Pinpoint the cell where the given text exists, returning its [X, Y] midpoint coordinate. 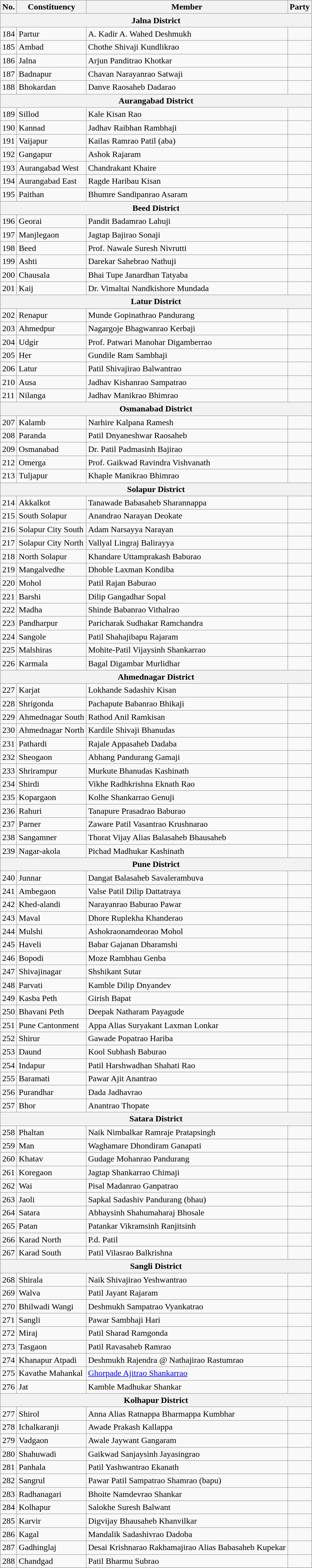
198 [8, 248]
Ashokraonamdeorao Mohol [187, 931]
Kale Kisan Rao [187, 114]
Jalna District [156, 20]
Jaoli [51, 1199]
Kolhe Shankarrao Genuji [187, 797]
273 [8, 1347]
Pune Cantonment [51, 1025]
Mandalik Sadashivrao Dadoba [187, 1534]
Moze Rambhau Genba [187, 958]
Jat [51, 1387]
243 [8, 918]
Ragde Haribau Kisan [187, 181]
Aurangabad District [156, 101]
231 [8, 744]
280 [8, 1454]
218 [8, 556]
Badnapur [51, 74]
Kolhapur [51, 1507]
Mohol [51, 583]
Salokhe Suresh Balwant [187, 1507]
196 [8, 221]
210 [8, 382]
Omerga [51, 462]
212 [8, 462]
257 [8, 1106]
Sheogaon [51, 757]
244 [8, 931]
Sillod [51, 114]
215 [8, 516]
229 [8, 717]
Adam Narsayya Narayan [187, 529]
221 [8, 597]
Kaij [51, 288]
Kalamb [51, 422]
241 [8, 891]
Karad North [51, 1239]
222 [8, 610]
Kasba Peth [51, 998]
Haveli [51, 945]
No. [8, 7]
Girish Bapat [187, 998]
Ashok Rajaram [187, 154]
Chandrakant Khaire [187, 168]
Kool Subhash Baburao [187, 1052]
Dhore Ruplekha Khanderao [187, 918]
Vadgaon [51, 1440]
206 [8, 369]
Indapur [51, 1065]
Patil Yashwantrao Ekanath [187, 1467]
Kailas Ramrao Patil (aba) [187, 141]
Abhang Pandurang Gamaji [187, 757]
245 [8, 945]
261 [8, 1172]
220 [8, 583]
Patil Shivajirao Balwantrao [187, 369]
Karad South [51, 1253]
267 [8, 1253]
281 [8, 1467]
232 [8, 757]
207 [8, 422]
Rahuri [51, 811]
265 [8, 1226]
Partur [51, 34]
Ahmednagar South [51, 717]
Satara District [156, 1119]
Miraj [51, 1333]
211 [8, 396]
275 [8, 1373]
246 [8, 958]
Manjlegaon [51, 235]
Sangrul [51, 1481]
Shinde Babanrao Vithalrao [187, 610]
Khaple Manikrao Bhimrao [187, 476]
248 [8, 985]
Pachapute Babanrao Bhikaji [187, 704]
Karvir [51, 1521]
Paithan [51, 195]
Kamble Madhukar Shankar [187, 1387]
Anandrao Narayan Deokate [187, 516]
185 [8, 47]
Ichalkaranji [51, 1427]
238 [8, 838]
Beed District [156, 208]
Tanawade Babasaheb Sharannappa [187, 503]
282 [8, 1481]
Parner [51, 824]
189 [8, 114]
Kolhapur District [156, 1400]
Bhokardan [51, 87]
Prof. Gaikwad Ravindra Vishvanath [187, 462]
Bhoite Namdevrao Shankar [187, 1494]
Walva [51, 1293]
Radhanagari [51, 1494]
Member [187, 7]
Jadhav Raibhan Rambhaji [187, 127]
Anna Alias Ratnappa Bharmappa Kumbhar [187, 1413]
Renapur [51, 315]
Wai [51, 1186]
Bagal Digambar Murlidhar [187, 663]
Khatav [51, 1159]
Shahuwadi [51, 1454]
Deshmukh Rajendra @ Nathajirao Rastumrao [187, 1360]
256 [8, 1092]
Jagtap Bajirao Sonaji [187, 235]
Tasgaon [51, 1347]
Malshiras [51, 650]
Osmanabad District [156, 409]
Babar Gajanan Dharamshi [187, 945]
Party [300, 7]
Jalna [51, 61]
Dhoble Laxman Kondiba [187, 569]
Gawade Popatrao Hariba [187, 1039]
204 [8, 342]
278 [8, 1427]
Ashti [51, 262]
Patan [51, 1226]
208 [8, 436]
Dada Jadhavrao [187, 1092]
Bopodi [51, 958]
Shrigonda [51, 704]
Ambad [51, 47]
235 [8, 797]
P.d. Patil [187, 1239]
Latur [51, 369]
Pandharpur [51, 623]
Patil Jayant Rajaram [187, 1293]
Shirur [51, 1039]
Sangamner [51, 838]
236 [8, 811]
Baramati [51, 1079]
Gundile Ram Sambhaji [187, 355]
Thorat Vijay Alias Balasaheb Bhausaheb [187, 838]
Panhala [51, 1467]
188 [8, 87]
Bhumre Sandipanrao Asaram [187, 195]
Pichad Madhukar Kashinath [187, 851]
193 [8, 168]
Kagal [51, 1534]
258 [8, 1132]
200 [8, 275]
Chandgad [51, 1561]
Pisal Madanrao Ganpatrao [187, 1186]
268 [8, 1280]
Arjun Panditrao Khotkar [187, 61]
285 [8, 1521]
Shirdi [51, 784]
255 [8, 1079]
Solapur City South [51, 529]
239 [8, 851]
237 [8, 824]
Georai [51, 221]
Abhaysinh Shahumaharaj Bhosale [187, 1213]
209 [8, 449]
197 [8, 235]
Mangalvedhe [51, 569]
216 [8, 529]
Patil Vilasrao Balkrishna [187, 1253]
276 [8, 1387]
Patil Shahajibapu Rajaram [187, 637]
Naik Nimbalkar Ramraje Pratapsingh [187, 1132]
195 [8, 195]
271 [8, 1320]
277 [8, 1413]
Man [51, 1146]
254 [8, 1065]
Khed-alandi [51, 905]
274 [8, 1360]
Gangapur [51, 154]
Sangli District [156, 1266]
Bhilwadi Wangi [51, 1306]
Daund [51, 1052]
263 [8, 1199]
Narhire Kalpana Ramesh [187, 422]
Mohite-Patil Vijaysinh Shankarrao [187, 650]
Gaikwad Sanjaysinh Jayasingrao [187, 1454]
199 [8, 262]
Junnar [51, 878]
Vaijapur [51, 141]
Valse Patil Dilip Dattatraya [187, 891]
Vikhe Radhkrishna Eknath Rao [187, 784]
Anantrao Thopate [187, 1106]
Bhor [51, 1106]
Patil Harshwadhan Shahati Rao [187, 1065]
Patil Rajan Baburao [187, 583]
Pathardi [51, 744]
Sangole [51, 637]
Solapur City North [51, 543]
South Solapur [51, 516]
Prof. Patwari Manohar Digamberrao [187, 342]
Gadhinglaj [51, 1548]
Jagtap Shankarrao Chimaji [187, 1172]
194 [8, 181]
283 [8, 1494]
Karjat [51, 690]
259 [8, 1146]
Munde Gopinathrao Pandurang [187, 315]
Awade Prakash Kallappa [187, 1427]
Awale Jaywant Gangaram [187, 1440]
288 [8, 1561]
Patil Dnyaneshwar Raosaheb [187, 436]
Shshikant Sutar [187, 971]
Udgir [51, 342]
Vallyal Lingraj Balirayya [187, 543]
Rathod Anil Ramkisan [187, 717]
Nilanga [51, 396]
Ghorpade Ajitrao Shankarrao [187, 1373]
Dangat Balasaheb Savalerambuva [187, 878]
Sangli [51, 1320]
214 [8, 503]
Kavathe Mahankal [51, 1373]
187 [8, 74]
Gudage Mohanrao Pandurang [187, 1159]
266 [8, 1239]
North Solapur [51, 556]
205 [8, 355]
Deshmukh Sampatrao Vyankatrao [187, 1306]
Purandhar [51, 1092]
279 [8, 1440]
Patankar Vikramsinh Ranjitsinh [187, 1226]
253 [8, 1052]
Narayanrao Baburao Pawar [187, 905]
192 [8, 154]
Prof. Nawale Suresh Nivrutti [187, 248]
Deepak Natharam Payagude [187, 1012]
217 [8, 543]
Danve Raosaheb Dadarao [187, 87]
Sapkal Sadashiv Pandurang (bhau) [187, 1199]
Dilip Gangadhar Sopal [187, 597]
Aurangabad East [51, 181]
Chothe Shivaji Kundlikrao [187, 47]
191 [8, 141]
Shivajinagar [51, 971]
224 [8, 637]
Ahmednagar North [51, 730]
Chausala [51, 275]
287 [8, 1548]
252 [8, 1039]
Her [51, 355]
Patil Ravasaheb Ramrao [187, 1347]
201 [8, 288]
Jadhav Manikrao Bhimrao [187, 396]
219 [8, 569]
Ausa [51, 382]
Mulshi [51, 931]
264 [8, 1213]
203 [8, 328]
Pawar Sambhaji Hari [187, 1320]
262 [8, 1186]
249 [8, 998]
272 [8, 1333]
184 [8, 34]
Madha [51, 610]
Barshi [51, 597]
Darekar Sahebrao Nathuji [187, 262]
240 [8, 878]
269 [8, 1293]
234 [8, 784]
Tanapure Prasadrao Baburao [187, 811]
284 [8, 1507]
Khanapur Atpadi [51, 1360]
251 [8, 1025]
Kamble Dilip Dnyandev [187, 985]
260 [8, 1159]
226 [8, 663]
Bhai Tupe Janardhan Tatyaba [187, 275]
Beed [51, 248]
Nagargoje Bhagwanrao Kerbaji [187, 328]
Bhavani Peth [51, 1012]
Dr. Vimaltai Nandkishore Mundada [187, 288]
Parvati [51, 985]
Shirol [51, 1413]
Nagar-akola [51, 851]
225 [8, 650]
Rajale Appasaheb Dadaba [187, 744]
Dr. Patil Padmasinh Bajirao [187, 449]
Maval [51, 918]
202 [8, 315]
Latur District [156, 302]
Akkalkot [51, 503]
247 [8, 971]
Ambegaon [51, 891]
Paranda [51, 436]
Patil Bharmu Subrao [187, 1561]
Chavan Narayanrao Satwaji [187, 74]
250 [8, 1012]
Pune District [156, 864]
A. Kadir A. Wahed Deshmukh [187, 34]
Khandare Uttamprakash Baburao [187, 556]
Karmala [51, 663]
Ahmednagar District [156, 677]
286 [8, 1534]
Aurangabad West [51, 168]
Jadhav Kishanrao Sampatrao [187, 382]
Digvijay Bhausaheb Khanvilkar [187, 1521]
Paricharak Sudhakar Ramchandra [187, 623]
190 [8, 127]
Pawar Ajit Anantrao [187, 1079]
Koregaon [51, 1172]
Shirala [51, 1280]
Satara [51, 1213]
233 [8, 770]
Waghamare Dhondiram Ganapati [187, 1146]
Osmanabad [51, 449]
Solapur District [156, 489]
186 [8, 61]
Patil Sharad Ramgonda [187, 1333]
230 [8, 730]
228 [8, 704]
213 [8, 476]
Naik Shivajirao Yeshwantrao [187, 1280]
Shrirampur [51, 770]
Lokhande Sadashiv Kisan [187, 690]
223 [8, 623]
Tuljapur [51, 476]
Constituency [51, 7]
Kannad [51, 127]
Ahmedpur [51, 328]
227 [8, 690]
Murkute Bhanudas Kashinath [187, 770]
Kopargaon [51, 797]
270 [8, 1306]
242 [8, 905]
Appa Alias Suryakant Laxman Lonkar [187, 1025]
Pawar Patil Sampatrao Shamrao (bapu) [187, 1481]
Kardile Shivaji Bhanudas [187, 730]
Phaltan [51, 1132]
Zaware Patil Vasantrao Krushnarao [187, 824]
Desai Krishnarao Rakhamajirao Alias Babasaheb Kupekar [187, 1548]
Pandit Badamrao Lahuji [187, 221]
